From the cell containing the given text, extract its center point as (X, Y) coordinate. 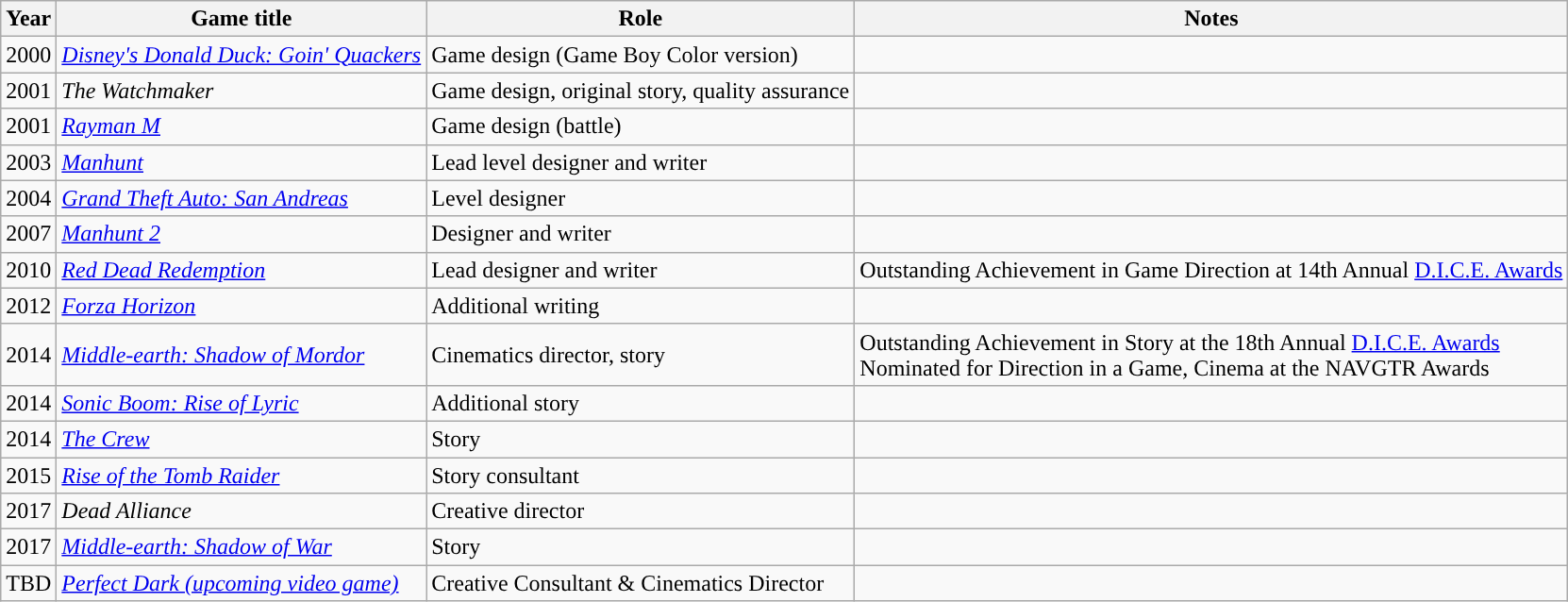
Outstanding Achievement in Game Direction at 14th Annual D.I.C.E. Awards (1211, 270)
2004 (28, 198)
Game design (Game Boy Color version) (641, 55)
Disney's Donald Duck: Goin' Quackers (242, 55)
2003 (28, 162)
Manhunt (242, 162)
Designer and writer (641, 234)
Sonic Boom: Rise of Lyric (242, 403)
Role (641, 19)
Level designer (641, 198)
2012 (28, 306)
Year (28, 19)
Game design (battle) (641, 126)
Manhunt 2 (242, 234)
Forza Horizon (242, 306)
Middle-earth: Shadow of Mordor (242, 355)
Outstanding Achievement in Story at the 18th Annual D.I.C.E. AwardsNominated for Direction in a Game, Cinema at the NAVGTR Awards (1211, 355)
Rise of the Tomb Raider (242, 475)
Grand Theft Auto: San Andreas (242, 198)
Middle-earth: Shadow of War (242, 547)
Creative Consultant & Cinematics Director (641, 583)
Additional writing (641, 306)
The Crew (242, 439)
Story consultant (641, 475)
The Watchmaker (242, 91)
Game title (242, 19)
Lead level designer and writer (641, 162)
Dead Alliance (242, 511)
Lead designer and writer (641, 270)
Red Dead Redemption (242, 270)
2015 (28, 475)
2000 (28, 55)
TBD (28, 583)
Rayman M (242, 126)
Cinematics director, story (641, 355)
Creative director (641, 511)
Additional story (641, 403)
Perfect Dark (upcoming video game) (242, 583)
Notes (1211, 19)
2010 (28, 270)
Game design, original story, quality assurance (641, 91)
2007 (28, 234)
